For the text-containing cell, return its midpoint in (x, y) coordinate format. 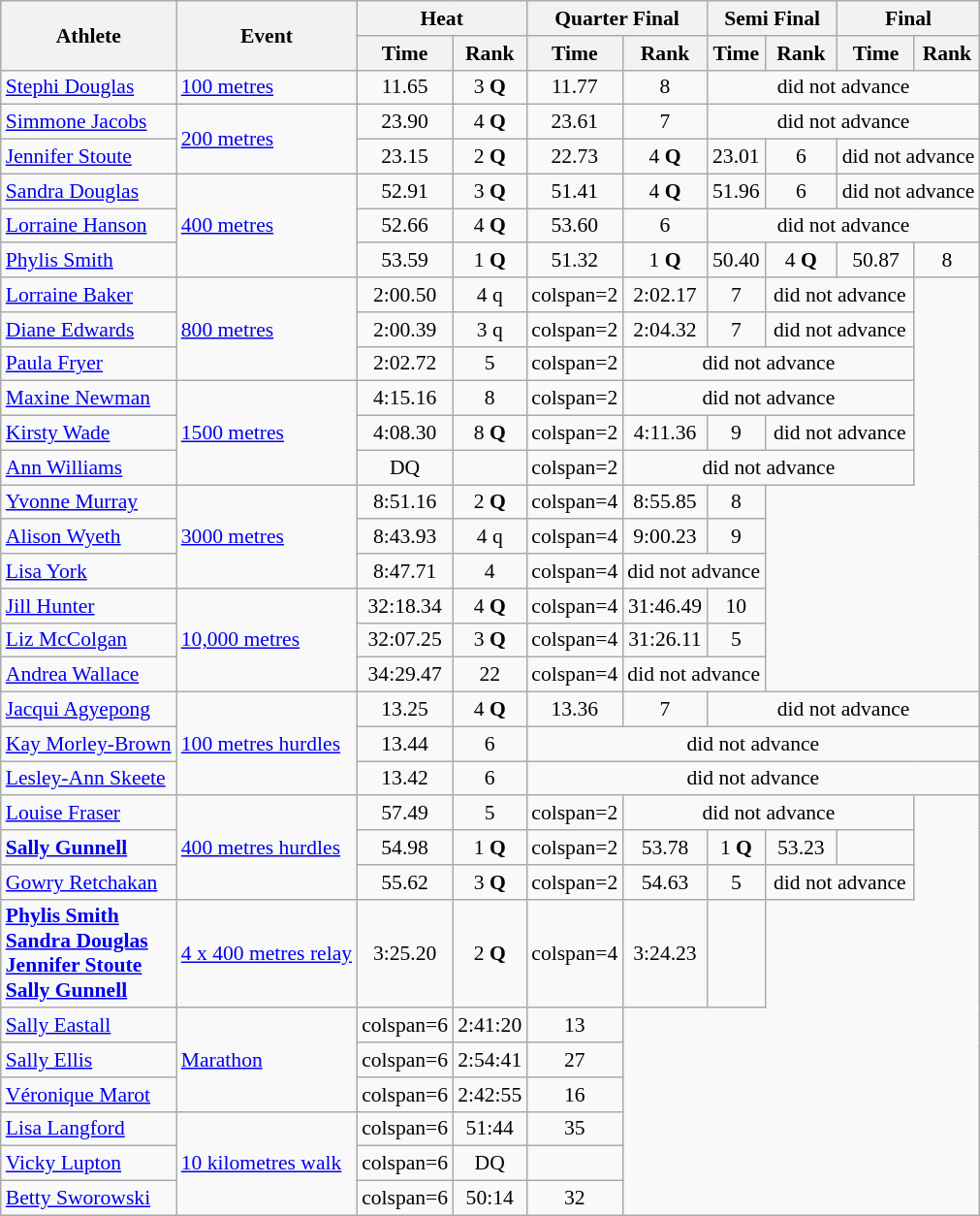
Yvonne Murray (89, 502)
51.41 (574, 191)
Kay Morley-Brown (89, 744)
11.77 (574, 87)
10 kilometres walk (267, 1164)
Maxine Newman (89, 399)
54.98 (405, 848)
51.32 (574, 261)
Jill Hunter (89, 606)
32:18.34 (405, 606)
2:02.17 (665, 295)
53.59 (405, 261)
Sally Ellis (89, 1060)
22 (490, 675)
4 x 400 metres relay (267, 953)
8:43.93 (405, 537)
22.73 (574, 157)
Event (267, 35)
3:24.23 (665, 953)
4:15.16 (405, 399)
53.23 (801, 848)
10 (737, 606)
Kirsty Wade (89, 433)
1500 metres (267, 432)
2:00.50 (405, 295)
Liz McColgan (89, 640)
Athlete (89, 35)
Marathon (267, 1061)
800 metres (267, 330)
8:55.85 (665, 502)
400 metres hurdles (267, 848)
Alison Wyeth (89, 537)
Véronique Marot (89, 1095)
Lorraine Hanson (89, 226)
Sally Gunnell (89, 848)
51.96 (737, 191)
27 (574, 1060)
2:42:55 (490, 1095)
Final (909, 18)
13.42 (405, 779)
Louise Fraser (89, 814)
3 q (490, 330)
Jacqui Agyepong (89, 710)
Heat (442, 18)
Betty Sworowski (89, 1199)
31:26.11 (665, 640)
Phylis Smith (89, 261)
13 (574, 1026)
Phylis SmithSandra DouglasJennifer StouteSally Gunnell (89, 953)
Paula Fryer (89, 364)
8 Q (490, 433)
23.61 (574, 122)
Lorraine Baker (89, 295)
2:00.39 (405, 330)
10,000 metres (267, 640)
8:47.71 (405, 571)
2:02.72 (405, 364)
54.63 (665, 882)
400 metres (267, 225)
2:04.32 (665, 330)
57.49 (405, 814)
Stephi Douglas (89, 87)
Lisa Langford (89, 1129)
34:29.47 (405, 675)
Sally Eastall (89, 1026)
3000 metres (267, 537)
100 metres (267, 87)
53.78 (665, 848)
16 (574, 1095)
200 metres (267, 140)
Jennifer Stoute (89, 157)
31:46.49 (665, 606)
32 (574, 1199)
Diane Edwards (89, 330)
13.36 (574, 710)
Semi Final (773, 18)
50.87 (876, 261)
4 (490, 571)
13.44 (405, 744)
50:14 (490, 1199)
52.66 (405, 226)
32:07.25 (405, 640)
52.91 (405, 191)
51:44 (490, 1129)
Ann Williams (89, 467)
3:25.20 (405, 953)
23.15 (405, 157)
4:08.30 (405, 433)
Lesley-Ann Skeete (89, 779)
Sandra Douglas (89, 191)
Gowry Retchakan (89, 882)
13.25 (405, 710)
Andrea Wallace (89, 675)
Lisa York (89, 571)
50.40 (737, 261)
9:00.23 (665, 537)
55.62 (405, 882)
Quarter Final (616, 18)
100 metres hurdles (267, 745)
Simmone Jacobs (89, 122)
2:54:41 (490, 1060)
Vicky Lupton (89, 1164)
23.01 (737, 157)
53.60 (574, 226)
23.90 (405, 122)
35 (574, 1129)
2:41:20 (490, 1026)
4:11.36 (665, 433)
8:51.16 (405, 502)
11.65 (405, 87)
